Find where the given text appears and provide that cell's center as [X, Y] coordinate. 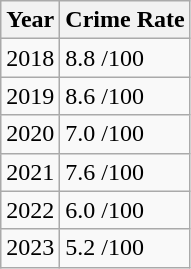
Crime Rate [125, 20]
2022 [30, 210]
8.6 /100 [125, 96]
2019 [30, 96]
6.0 /100 [125, 210]
2020 [30, 134]
7.0 /100 [125, 134]
Year [30, 20]
7.6 /100 [125, 172]
2018 [30, 58]
2021 [30, 172]
2023 [30, 248]
5.2 /100 [125, 248]
8.8 /100 [125, 58]
